From the cell containing the given text, extract its center point as [x, y] coordinate. 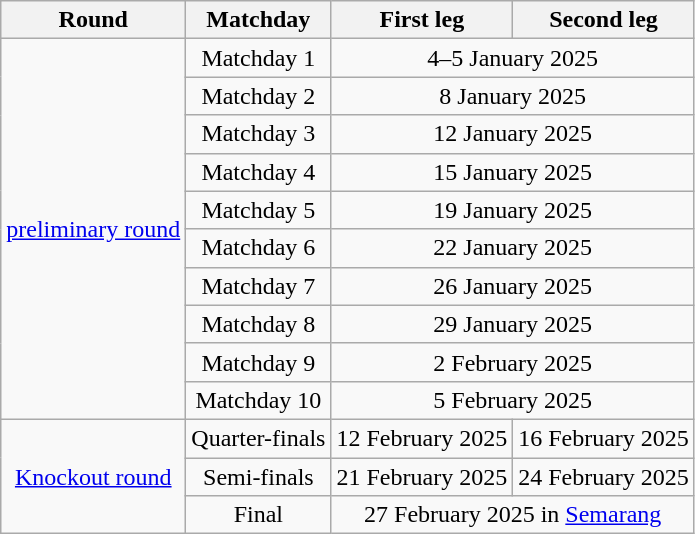
27 February 2025 in Semarang [512, 515]
Knockout round [94, 476]
Matchday 10 [258, 400]
Matchday 2 [258, 96]
8 January 2025 [512, 96]
Matchday 9 [258, 362]
16 February 2025 [604, 438]
Matchday 5 [258, 210]
15 January 2025 [512, 172]
4–5 January 2025 [512, 58]
29 January 2025 [512, 324]
Second leg [604, 20]
preliminary round [94, 230]
Matchday 8 [258, 324]
Matchday 4 [258, 172]
Matchday [258, 20]
21 February 2025 [422, 477]
Matchday 7 [258, 286]
Final [258, 515]
5 February 2025 [512, 400]
Round [94, 20]
Matchday 6 [258, 248]
12 February 2025 [422, 438]
2 February 2025 [512, 362]
12 January 2025 [512, 134]
Matchday 3 [258, 134]
Semi-finals [258, 477]
22 January 2025 [512, 248]
19 January 2025 [512, 210]
First leg [422, 20]
Matchday 1 [258, 58]
Quarter-finals [258, 438]
24 February 2025 [604, 477]
26 January 2025 [512, 286]
